Return (X, Y) of the center of cell containing provided text 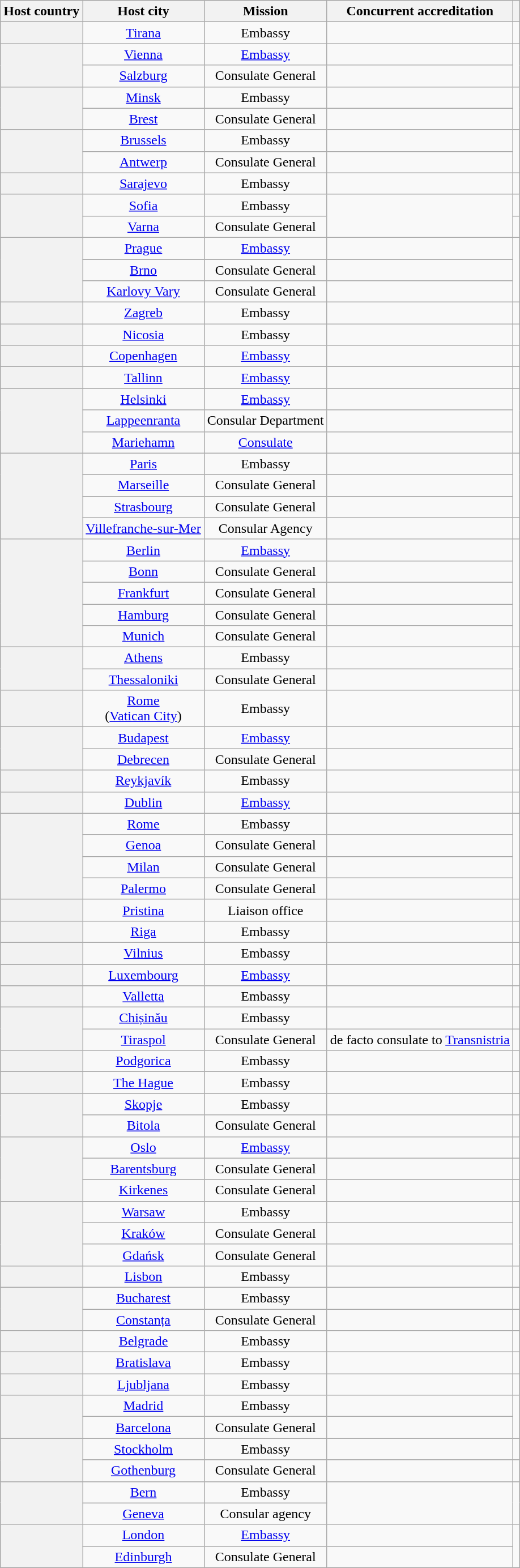
Warsaw (143, 1212)
Bonn (143, 571)
Reykjavík (143, 781)
Concurrent accreditation (420, 11)
Oslo (143, 1147)
London (143, 1535)
Thessaloniki (143, 680)
Madrid (143, 1406)
Minsk (143, 97)
Budapest (143, 738)
Chișinău (143, 1018)
Tirana (143, 33)
Brno (143, 270)
Strasbourg (143, 507)
Tallinn (143, 378)
Palermo (143, 888)
Copenhagen (143, 356)
Barentsburg (143, 1169)
Varna (143, 227)
Brussels (143, 140)
Rome(Vatican City) (143, 709)
Riga (143, 932)
Valletta (143, 997)
Antwerp (143, 162)
Bern (143, 1492)
Host country (42, 11)
Skopje (143, 1104)
Bucharest (143, 1298)
Dublin (143, 802)
Belgrade (143, 1341)
Consular Agency (265, 528)
Kirkenes (143, 1190)
Pristina (143, 910)
Munich (143, 636)
Athens (143, 658)
Debrecen (143, 759)
Marseille (143, 485)
Berlin (143, 550)
Luxembourg (143, 975)
Ljubljana (143, 1385)
Lisbon (143, 1276)
The Hague (143, 1083)
Consular agency (265, 1514)
Bratislava (143, 1363)
de facto consulate to Transnistria (420, 1040)
Lappeenranta (143, 421)
Vilnius (143, 953)
Genoa (143, 845)
Geneva (143, 1514)
Stockholm (143, 1449)
Edinburgh (143, 1557)
Villefranche-sur-Mer (143, 528)
Gothenburg (143, 1471)
Tiraspol (143, 1040)
Salzburg (143, 76)
Hamburg (143, 614)
Gdańsk (143, 1255)
Helsinki (143, 399)
Mission (265, 11)
Nicosia (143, 335)
Milan (143, 867)
Podgorica (143, 1061)
Consulate (265, 442)
Rome (143, 824)
Zagreb (143, 313)
Frankfurt (143, 593)
Barcelona (143, 1428)
Sofia (143, 205)
Kraków (143, 1233)
Vienna (143, 54)
Host city (143, 11)
Consular Department (265, 421)
Paris (143, 464)
Prague (143, 248)
Sarajevo (143, 183)
Constanța (143, 1320)
Karlovy Vary (143, 292)
Mariehamn (143, 442)
Brest (143, 119)
Bitola (143, 1126)
Liaison office (265, 910)
